Find where the given text appears and provide that cell's center as [X, Y] coordinate. 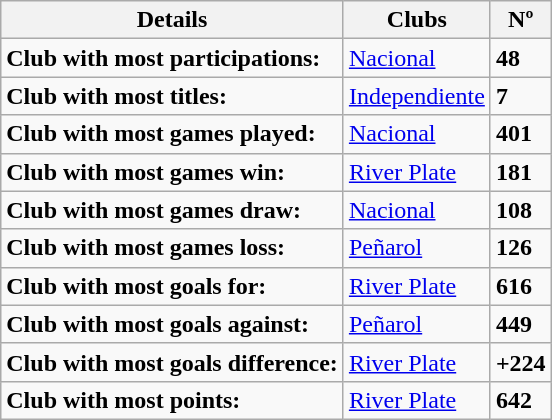
Club with most games played: [172, 134]
616 [520, 286]
Nº [520, 20]
Details [172, 20]
Club with most games win: [172, 172]
Club with most participations: [172, 58]
Club with most games loss: [172, 248]
Independiente [416, 96]
Club with most goals for: [172, 286]
7 [520, 96]
401 [520, 134]
126 [520, 248]
Club with most titles: [172, 96]
Club with most goals against: [172, 324]
Clubs [416, 20]
181 [520, 172]
48 [520, 58]
449 [520, 324]
Club with most goals difference: [172, 362]
+224 [520, 362]
Club with most points: [172, 400]
642 [520, 400]
Club with most games draw: [172, 210]
108 [520, 210]
